Locate the cell with the specified text and output its (x, y) center coordinate. 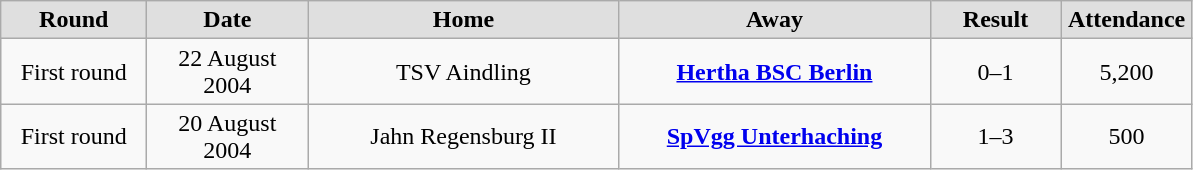
Home (464, 20)
Attendance (1126, 20)
TSV Aindling (464, 72)
20 August 2004 (228, 136)
Result (996, 20)
500 (1126, 136)
22 August 2004 (228, 72)
0–1 (996, 72)
Round (74, 20)
SpVgg Unterhaching (774, 136)
1–3 (996, 136)
5,200 (1126, 72)
Hertha BSC Berlin (774, 72)
Jahn Regensburg II (464, 136)
Away (774, 20)
Date (228, 20)
